Output the (X, Y) coordinate of the center of the cell containing the given text.  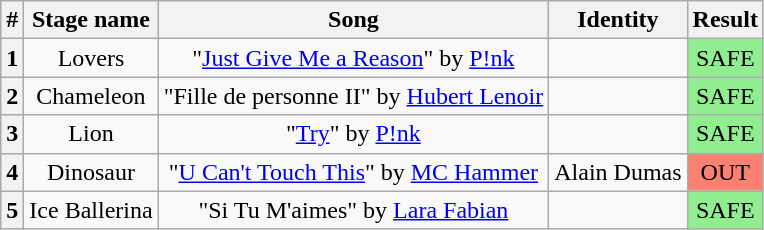
Result (725, 20)
Ice Ballerina (91, 210)
"Si Tu M'aimes" by Lara Fabian (354, 210)
Alain Dumas (618, 172)
# (12, 20)
"U Can't Touch This" by MC Hammer (354, 172)
Lovers (91, 58)
3 (12, 134)
Song (354, 20)
Dinosaur (91, 172)
"Just Give Me a Reason" by P!nk (354, 58)
5 (12, 210)
Identity (618, 20)
"Try" by P!nk (354, 134)
1 (12, 58)
2 (12, 96)
Stage name (91, 20)
OUT (725, 172)
4 (12, 172)
Lion (91, 134)
Chameleon (91, 96)
"Fille de personne II" by Hubert Lenoir (354, 96)
